From the cell containing the given text, extract its center point as [X, Y] coordinate. 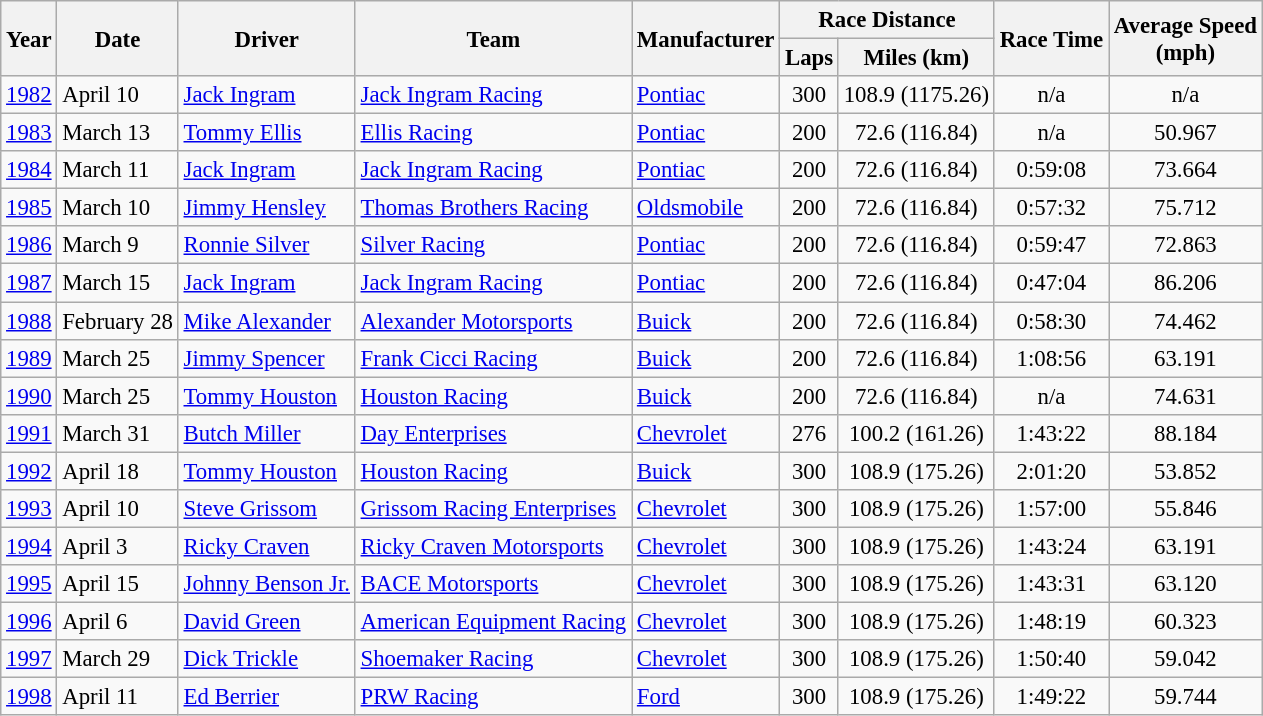
Day Enterprises [493, 433]
March 13 [118, 133]
1991 [29, 433]
Average Speed(mph) [1185, 38]
Race Distance [888, 20]
April 18 [118, 471]
Grissom Racing Enterprises [493, 509]
Tommy Ellis [266, 133]
Johnny Benson Jr. [266, 584]
Oldsmobile [706, 208]
88.184 [1185, 433]
Dick Trickle [266, 659]
Team [493, 38]
0:59:08 [1051, 170]
1995 [29, 584]
1:43:31 [1051, 584]
2:01:20 [1051, 471]
59.042 [1185, 659]
Race Time [1051, 38]
March 11 [118, 170]
Silver Racing [493, 245]
Steve Grissom [266, 509]
1996 [29, 621]
1:48:19 [1051, 621]
1:43:24 [1051, 546]
1:08:56 [1051, 358]
Ellis Racing [493, 133]
Shoemaker Racing [493, 659]
108.9 (1175.26) [916, 95]
74.631 [1185, 396]
59.744 [1185, 697]
50.967 [1185, 133]
1:57:00 [1051, 509]
1988 [29, 321]
Frank Cicci Racing [493, 358]
75.712 [1185, 208]
Jimmy Spencer [266, 358]
53.852 [1185, 471]
Driver [266, 38]
February 28 [118, 321]
1997 [29, 659]
Ford [706, 697]
63.120 [1185, 584]
1983 [29, 133]
Jimmy Hensley [266, 208]
86.206 [1185, 283]
1:43:22 [1051, 433]
1990 [29, 396]
73.664 [1185, 170]
April 15 [118, 584]
1:49:22 [1051, 697]
April 11 [118, 697]
1998 [29, 697]
0:59:47 [1051, 245]
David Green [266, 621]
American Equipment Racing [493, 621]
March 15 [118, 283]
74.462 [1185, 321]
Year [29, 38]
60.323 [1185, 621]
Date [118, 38]
Mike Alexander [266, 321]
March 9 [118, 245]
Manufacturer [706, 38]
Ed Berrier [266, 697]
March 10 [118, 208]
72.863 [1185, 245]
Laps [810, 58]
0:58:30 [1051, 321]
PRW Racing [493, 697]
BACE Motorsports [493, 584]
1987 [29, 283]
100.2 (161.26) [916, 433]
1984 [29, 170]
1986 [29, 245]
1994 [29, 546]
April 6 [118, 621]
March 31 [118, 433]
March 29 [118, 659]
Butch Miller [266, 433]
Ronnie Silver [266, 245]
1992 [29, 471]
1993 [29, 509]
1989 [29, 358]
55.846 [1185, 509]
276 [810, 433]
Miles (km) [916, 58]
Ricky Craven Motorsports [493, 546]
0:47:04 [1051, 283]
1985 [29, 208]
0:57:32 [1051, 208]
Alexander Motorsports [493, 321]
1:50:40 [1051, 659]
Ricky Craven [266, 546]
April 3 [118, 546]
Thomas Brothers Racing [493, 208]
1982 [29, 95]
